For the text-containing cell, return its midpoint in (X, Y) coordinate format. 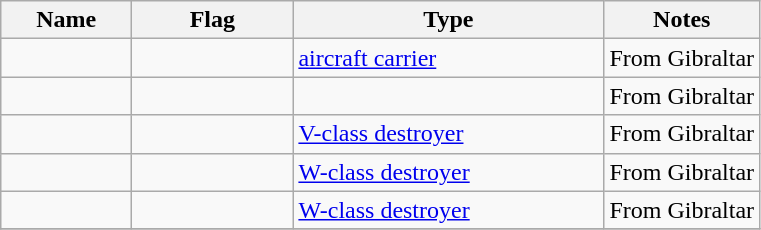
Type (448, 20)
Name (66, 20)
Flag (212, 20)
V-class destroyer (448, 134)
Notes (682, 20)
aircraft carrier (448, 58)
